Search for the cell housing the specified text and yield its (x, y) center coordinate. 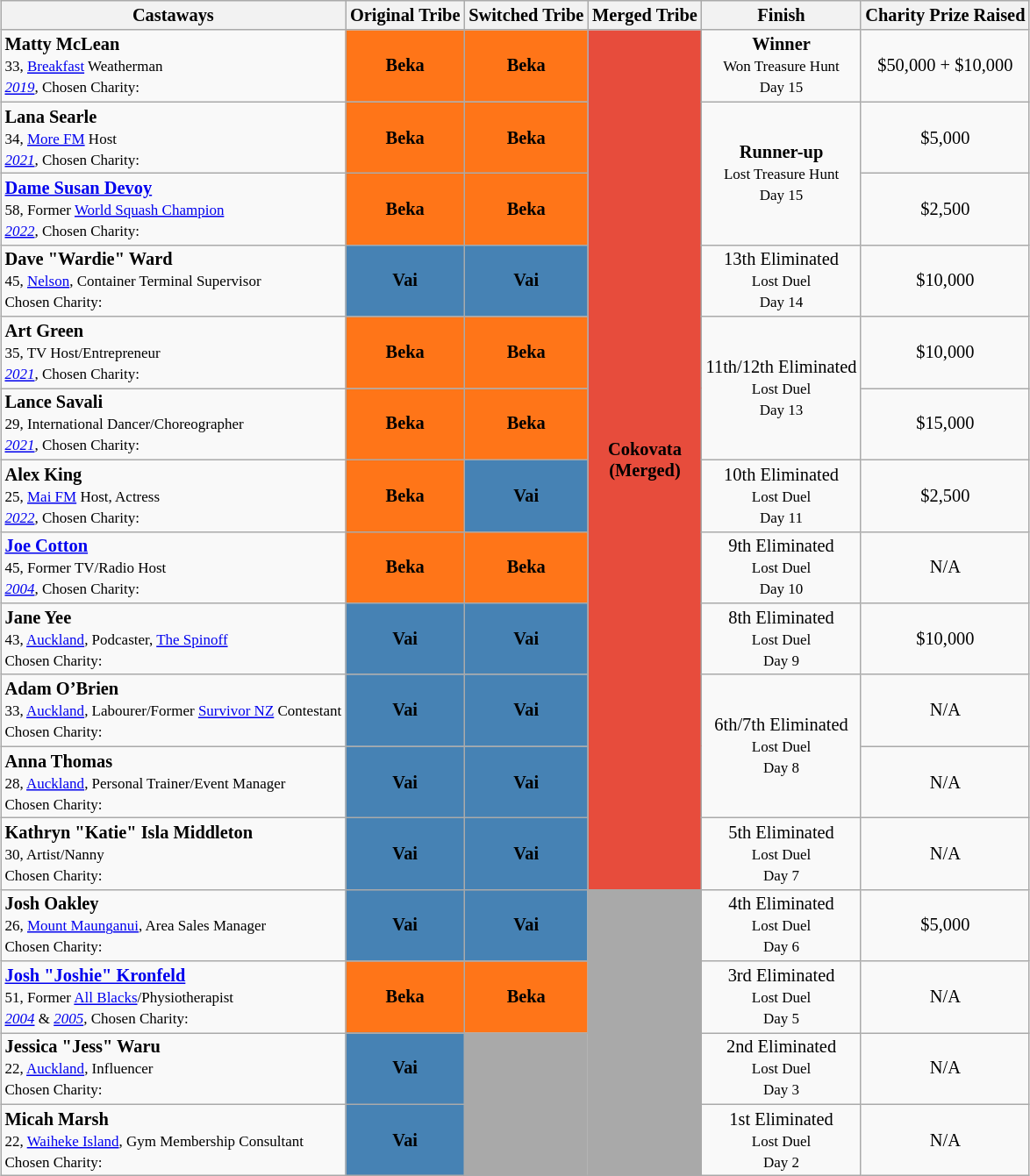
Lana Searle34, More FM Host2021, Chosen Charity: (174, 138)
8th EliminatedLost DuelDay 9 (782, 639)
Dame Susan Devoy58, Former World Squash Champion2022, Chosen Charity: (174, 210)
Micah Marsh22, Waiheke Island, Gym Membership ConsultantChosen Charity: (174, 1140)
Switched Tribe (526, 16)
Castaways (174, 16)
Matty McLean 33, Breakfast Weatherman2019, Chosen Charity: (174, 66)
Adam O’Brien33, Auckland, Labourer/Former Survivor NZ ContestantChosen Charity: (174, 710)
11th/12th EliminatedLost DuelDay 13 (782, 388)
Original Tribe (405, 16)
5th EliminatedLost DuelDay 7 (782, 854)
Finish (782, 16)
2nd EliminatedLost DuelDay 3 (782, 1069)
Art Green35, TV Host/Entrepreneur2021, Chosen Charity: (174, 353)
Alex King25, Mai FM Host, Actress2022, Chosen Charity: (174, 495)
Jane Yee43, Auckland, Podcaster, The Spinoff Chosen Charity: (174, 639)
Josh "Joshie" Kronfeld51, Former All Blacks/Physiotherapist2004 & 2005, Chosen Charity: (174, 997)
$50,000 + $10,000 (945, 66)
Josh Oakley26, Mount Maunganui, Area Sales ManagerChosen Charity: (174, 925)
6th/7th EliminatedLost DuelDay 8 (782, 745)
WinnerWon Treasure HuntDay 15 (782, 66)
Jessica "Jess" Waru22, Auckland, InfluencerChosen Charity: (174, 1069)
10th EliminatedLost DuelDay 11 (782, 495)
Merged Tribe (645, 16)
Joe Cotton45, Former TV/Radio Host2004, Chosen Charity: (174, 567)
Charity Prize Raised (945, 16)
Kathryn "Katie" Isla Middleton30, Artist/NannyChosen Charity: (174, 854)
Lance Savali29, International Dancer/Choreographer2021, Chosen Charity: (174, 424)
Anna Thomas28, Auckland, Personal Trainer/Event ManagerChosen Charity: (174, 782)
1st EliminatedLost DuelDay 2 (782, 1140)
4th EliminatedLost DuelDay 6 (782, 925)
Runner-upLost Treasure HuntDay 15 (782, 174)
13th EliminatedLost DuelDay 14 (782, 281)
Cokovata(Merged) (645, 460)
Dave "Wardie" Ward45, Nelson, Container Terminal SupervisorChosen Charity: (174, 281)
9th EliminatedLost DuelDay 10 (782, 567)
3rd EliminatedLost DuelDay 5 (782, 997)
$15,000 (945, 424)
